For the text-containing cell, return its midpoint in (X, Y) coordinate format. 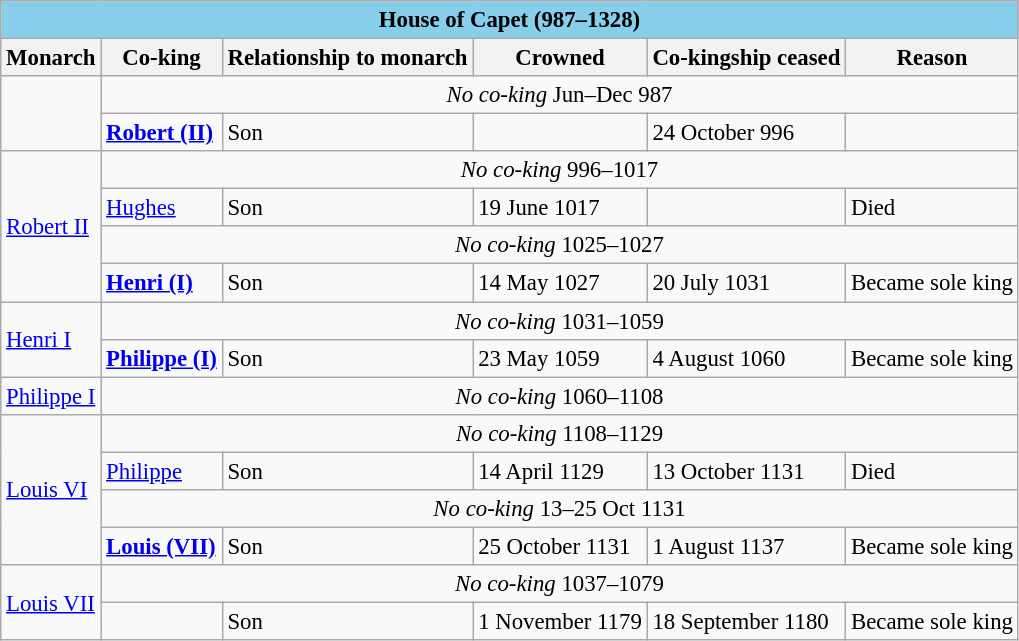
25 October 1131 (560, 546)
Monarch (51, 58)
Reason (932, 58)
Louis VI (51, 489)
Philippe (I) (162, 358)
Co-king (162, 58)
Henri I (51, 340)
20 July 1031 (746, 283)
No co-king 13–25 Oct 1131 (560, 509)
Henri (I) (162, 283)
No co-king 1060–1108 (560, 396)
Louis (VII) (162, 546)
1 November 1179 (560, 621)
Hughes (162, 208)
Relationship to monarch (348, 58)
18 September 1180 (746, 621)
4 August 1060 (746, 358)
23 May 1059 (560, 358)
14 April 1129 (560, 471)
Crowned (560, 58)
No co-king 1025–1027 (560, 245)
Philippe I (51, 396)
Co-kingship ceased (746, 58)
No co-king 996–1017 (560, 170)
Philippe (162, 471)
14 May 1027 (560, 283)
19 June 1017 (560, 208)
No co-king 1108–1129 (560, 433)
13 October 1131 (746, 471)
No co-king 1037–1079 (560, 584)
Robert (II) (162, 133)
Louis VII (51, 602)
24 October 996 (746, 133)
1 August 1137 (746, 546)
House of Capet (987–1328) (510, 20)
Robert II (51, 226)
No co-king Jun–Dec 987 (560, 95)
No co-king 1031–1059 (560, 321)
